Identify which cell holds the provided text, then report its (x, y) central coordinate. 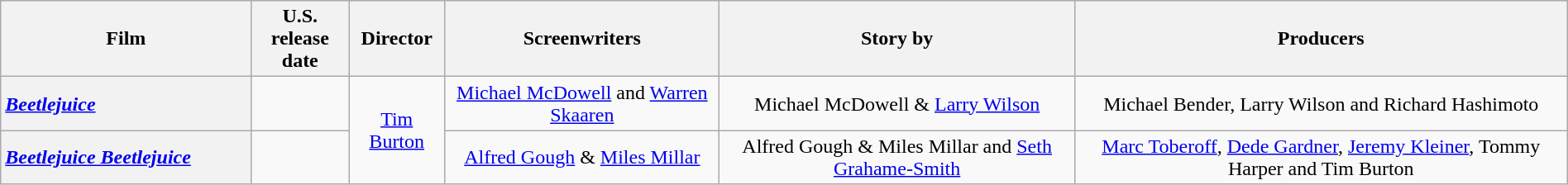
U.S.release date (300, 39)
Director (397, 39)
Alfred Gough & Miles Millar (582, 157)
Tim Burton (397, 130)
Beetlejuice (126, 104)
Screenwriters (582, 39)
Michael McDowell and Warren Skaaren (582, 104)
Story by (896, 39)
Beetlejuice Beetlejuice (126, 157)
Marc Toberoff, Dede Gardner, Jeremy Kleiner, Tommy Harper and Tim Burton (1321, 157)
Michael Bender, Larry Wilson and Richard Hashimoto (1321, 104)
Producers (1321, 39)
Film (126, 39)
Alfred Gough & Miles Millar and Seth Grahame-Smith (896, 157)
Michael McDowell & Larry Wilson (896, 104)
